Locate the cell with the specified text and output its (X, Y) center coordinate. 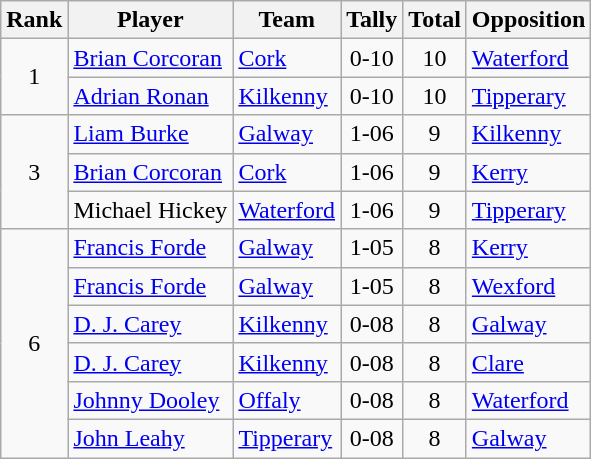
Opposition (528, 20)
Tally (372, 20)
Rank (34, 20)
Total (435, 20)
Johnny Dooley (150, 400)
Michael Hickey (150, 210)
Clare (528, 362)
3 (34, 172)
Player (150, 20)
Wexford (528, 286)
Offaly (287, 400)
Liam Burke (150, 134)
Adrian Ronan (150, 96)
Team (287, 20)
John Leahy (150, 438)
6 (34, 343)
1 (34, 77)
